Return the (X, Y) coordinate for the center point of the cell that contains the specified text.  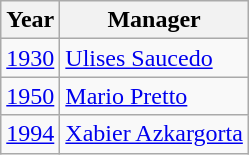
Xabier Azkargorta (154, 134)
Ulises Saucedo (154, 58)
1930 (30, 58)
1994 (30, 134)
Mario Pretto (154, 96)
1950 (30, 96)
Year (30, 20)
Manager (154, 20)
